Scan for the cell matching the given text and deliver its (x, y) coordinate at center. 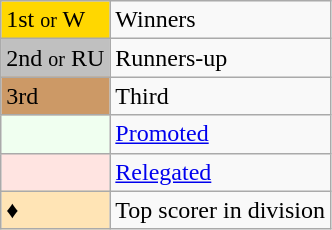
Third (220, 96)
1st or W (56, 20)
Relegated (220, 172)
2nd or RU (56, 58)
Top scorer in division (220, 210)
3rd (56, 96)
Winners (220, 20)
♦ (56, 210)
Promoted (220, 134)
Runners-up (220, 58)
